Return the (X, Y) coordinate for the center point of the cell that contains the specified text.  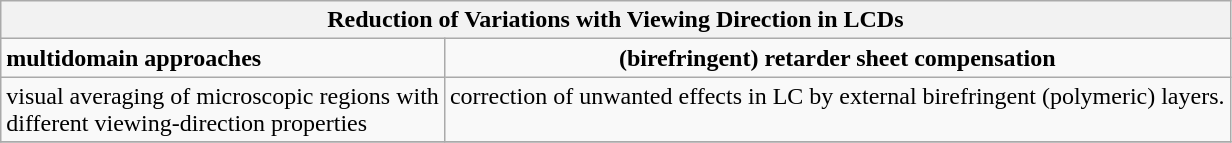
visual averaging of microscopic regions withdifferent viewing-direction properties (223, 110)
correction of unwanted effects in LC by external birefringent (polymeric) layers. (837, 110)
(birefringent) retarder sheet compensation (837, 58)
multidomain approaches (223, 58)
Reduction of Variations with Viewing Direction in LCDs (616, 20)
